Find where the given text appears and provide that cell's center as (X, Y) coordinate. 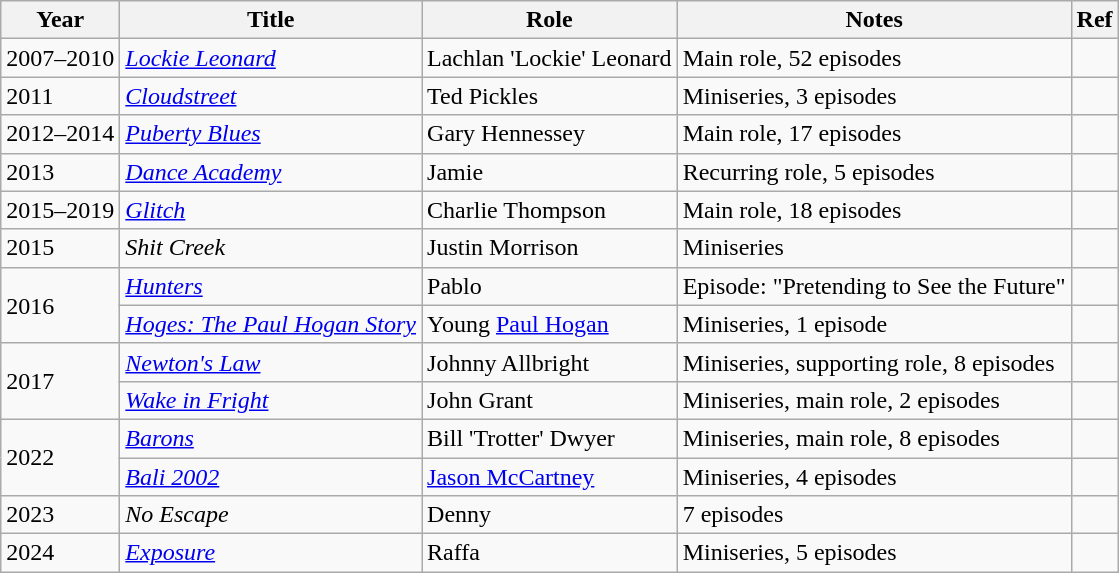
Main role, 52 episodes (874, 58)
2022 (60, 457)
Bali 2002 (271, 477)
Glitch (271, 210)
Newton's Law (271, 362)
Main role, 17 episodes (874, 134)
Miniseries, 1 episode (874, 324)
Shit Creek (271, 248)
2015 (60, 248)
Miniseries, supporting role, 8 episodes (874, 362)
2007–2010 (60, 58)
Pablo (550, 286)
Main role, 18 episodes (874, 210)
Gary Hennessey (550, 134)
2012–2014 (60, 134)
John Grant (550, 400)
Jason McCartney (550, 477)
Young Paul Hogan (550, 324)
Raffa (550, 553)
2015–2019 (60, 210)
No Escape (271, 515)
Johnny Allbright (550, 362)
Miniseries, main role, 2 episodes (874, 400)
Year (60, 20)
2023 (60, 515)
Recurring role, 5 episodes (874, 172)
Role (550, 20)
Charlie Thompson (550, 210)
Wake in Fright (271, 400)
2013 (60, 172)
Cloudstreet (271, 96)
2024 (60, 553)
Puberty Blues (271, 134)
Notes (874, 20)
Miniseries, 5 episodes (874, 553)
Exposure (271, 553)
7 episodes (874, 515)
Ted Pickles (550, 96)
Denny (550, 515)
Lachlan 'Lockie' Leonard (550, 58)
Bill 'Trotter' Dwyer (550, 438)
2017 (60, 381)
Miniseries, 3 episodes (874, 96)
Miniseries, main role, 8 episodes (874, 438)
Miniseries (874, 248)
Ref (1094, 20)
Hunters (271, 286)
Hoges: The Paul Hogan Story (271, 324)
Jamie (550, 172)
2011 (60, 96)
Justin Morrison (550, 248)
Title (271, 20)
Episode: "Pretending to See the Future" (874, 286)
Miniseries, 4 episodes (874, 477)
Dance Academy (271, 172)
Barons (271, 438)
Lockie Leonard (271, 58)
2016 (60, 305)
